Determine the [x, y] coordinate at the center of the cell enclosing the given text.  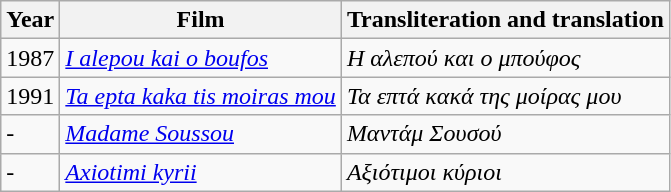
Madame Soussou [201, 134]
Τα επτά κακά της μοίρας μου [505, 96]
Μαντάμ Σουσού [505, 134]
Η αλεπού και ο μπούφος [505, 58]
1987 [30, 58]
Film [201, 20]
Year [30, 20]
Transliteration and translation [505, 20]
Αξιότιμοι κύριοι [505, 172]
1991 [30, 96]
Axiotimi kyrii [201, 172]
I alepou kai o boufos [201, 58]
Ta epta kaka tis moiras mou [201, 96]
